From the cell containing the given text, extract its center point as [x, y] coordinate. 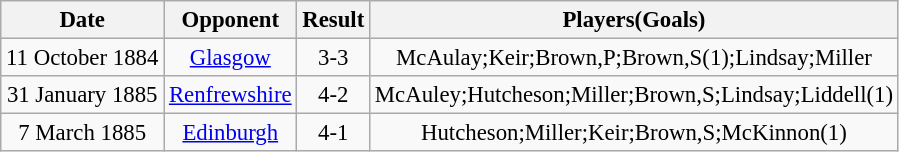
McAuley;Hutcheson;Miller;Brown,S;Lindsay;Liddell(1) [634, 95]
4-2 [334, 95]
Glasgow [230, 58]
Result [334, 20]
Edinburgh [230, 133]
Hutcheson;Miller;Keir;Brown,S;McKinnon(1) [634, 133]
3-3 [334, 58]
31 January 1885 [82, 95]
4-1 [334, 133]
McAulay;Keir;Brown,P;Brown,S(1);Lindsay;Miller [634, 58]
Players(Goals) [634, 20]
7 March 1885 [82, 133]
Opponent [230, 20]
Renfrewshire [230, 95]
11 October 1884 [82, 58]
Date [82, 20]
